Detect which cell encompasses the target text, then output its (x, y) center coordinate. 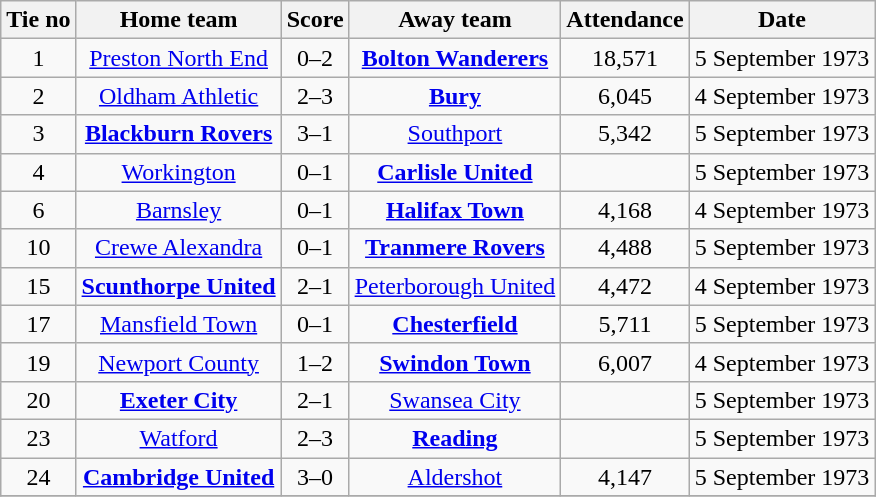
Swansea City (455, 400)
Bolton Wanderers (455, 58)
Halifax Town (455, 210)
17 (38, 324)
5,342 (625, 134)
18,571 (625, 58)
19 (38, 362)
4,472 (625, 286)
24 (38, 477)
Home team (178, 20)
15 (38, 286)
3 (38, 134)
Blackburn Rovers (178, 134)
3–1 (315, 134)
Barnsley (178, 210)
6,045 (625, 96)
Score (315, 20)
Exeter City (178, 400)
0–2 (315, 58)
Scunthorpe United (178, 286)
Watford (178, 438)
Peterborough United (455, 286)
4,168 (625, 210)
Workington (178, 172)
Tie no (38, 20)
Tranmere Rovers (455, 248)
6,007 (625, 362)
Aldershot (455, 477)
2 (38, 96)
Mansfield Town (178, 324)
Crewe Alexandra (178, 248)
Date (782, 20)
4,147 (625, 477)
Carlisle United (455, 172)
Chesterfield (455, 324)
Cambridge United (178, 477)
1 (38, 58)
Oldham Athletic (178, 96)
1–2 (315, 362)
6 (38, 210)
10 (38, 248)
20 (38, 400)
Newport County (178, 362)
Away team (455, 20)
3–0 (315, 477)
Attendance (625, 20)
Swindon Town (455, 362)
4,488 (625, 248)
Preston North End (178, 58)
Bury (455, 96)
Southport (455, 134)
4 (38, 172)
23 (38, 438)
5,711 (625, 324)
Reading (455, 438)
